Locate the cell with the specified text and output its [X, Y] center coordinate. 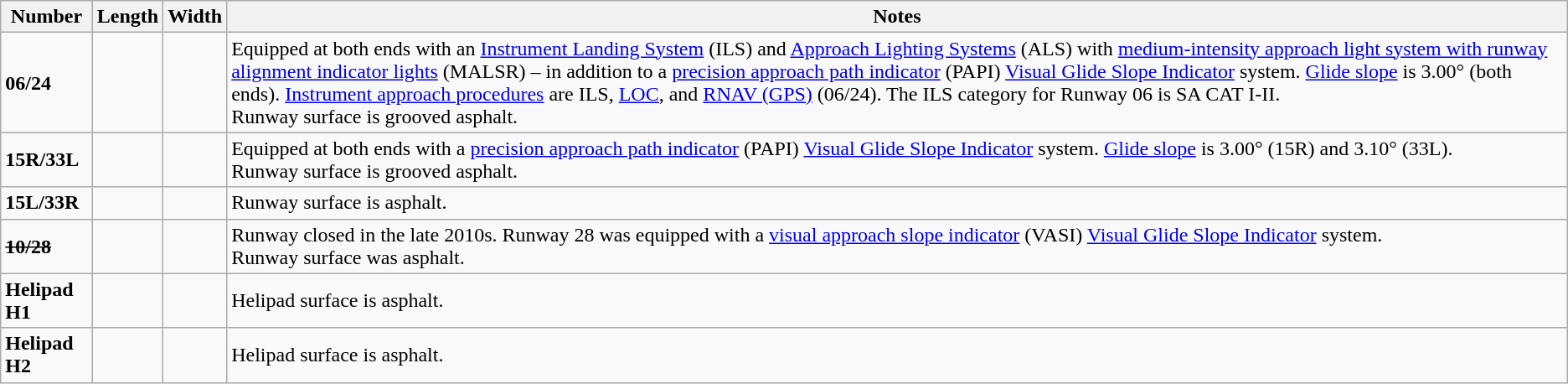
15R/33L [47, 159]
Helipad H1 [47, 300]
Length [127, 17]
15L/33R [47, 203]
Notes [898, 17]
Number [47, 17]
Helipad H2 [47, 355]
06/24 [47, 82]
Runway surface is asphalt. [898, 203]
Width [195, 17]
10/28 [47, 246]
